Capture the cell that displays the provided text and extract its (X, Y) central coordinate. 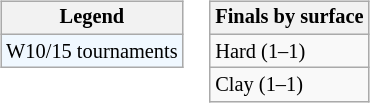
Legend (92, 18)
Clay (1–1) (289, 85)
Hard (1–1) (289, 51)
W10/15 tournaments (92, 51)
Finals by surface (289, 18)
